Detect which cell encompasses the target text, then output its [X, Y] center coordinate. 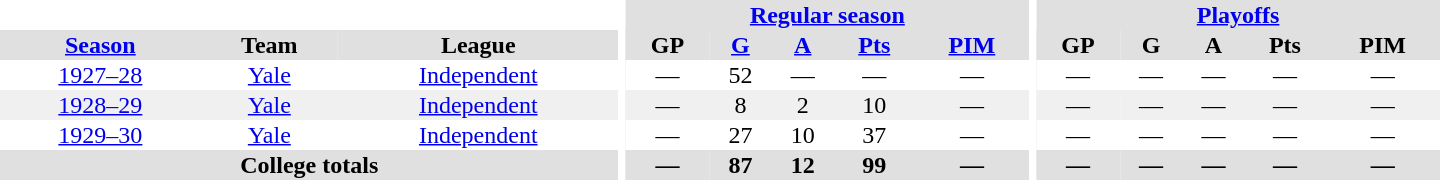
Regular season [827, 15]
College totals [310, 165]
52 [740, 75]
2 [803, 105]
Season [100, 45]
League [478, 45]
1929–30 [100, 135]
27 [740, 135]
Playoffs [1238, 15]
8 [740, 105]
1928–29 [100, 105]
99 [874, 165]
87 [740, 165]
Team [270, 45]
1927–28 [100, 75]
12 [803, 165]
37 [874, 135]
